Return (X, Y) of the center of cell containing provided text 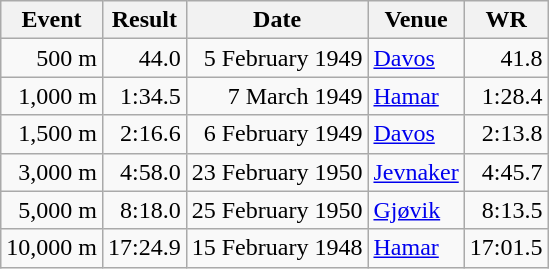
10,000 m (52, 248)
Gjøvik (416, 210)
3,000 m (52, 172)
23 February 1950 (277, 172)
Jevnaker (416, 172)
1,500 m (52, 134)
1:34.5 (144, 96)
17:01.5 (506, 248)
2:16.6 (144, 134)
5 February 1949 (277, 58)
7 March 1949 (277, 96)
25 February 1950 (277, 210)
15 February 1948 (277, 248)
1:28.4 (506, 96)
500 m (52, 58)
8:13.5 (506, 210)
1,000 m (52, 96)
4:58.0 (144, 172)
8:18.0 (144, 210)
Result (144, 20)
Venue (416, 20)
5,000 m (52, 210)
2:13.8 (506, 134)
Date (277, 20)
Event (52, 20)
WR (506, 20)
6 February 1949 (277, 134)
41.8 (506, 58)
44.0 (144, 58)
17:24.9 (144, 248)
4:45.7 (506, 172)
